For the text-containing cell, return its midpoint in (x, y) coordinate format. 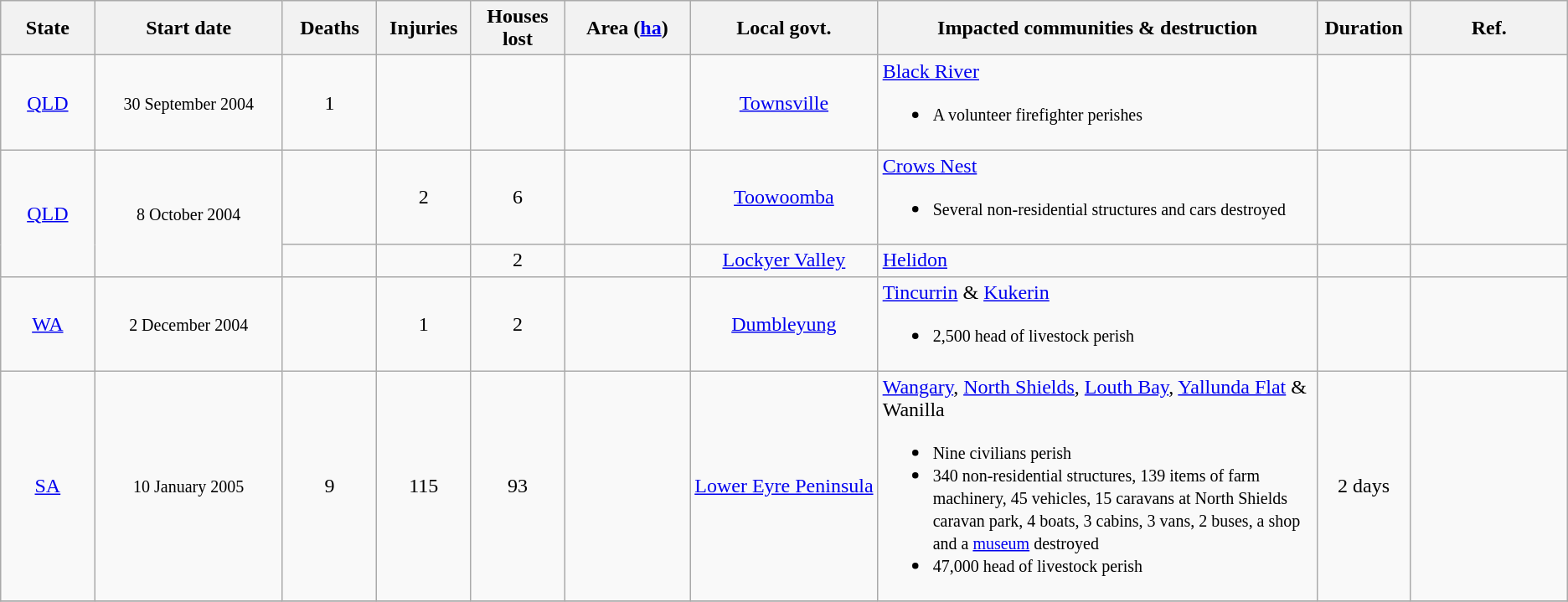
Crows NestSeveral non-residential structures and cars destroyed (1097, 198)
Lower Eyre Peninsula (784, 486)
115 (424, 486)
8 October 2004 (188, 213)
Lockyer Valley (784, 260)
Toowoomba (784, 198)
2 December 2004 (188, 323)
WA (48, 323)
Tincurrin & Kukerin2,500 head of livestock perish (1097, 323)
Deaths (329, 28)
SA (48, 486)
Start date (188, 28)
Townsville (784, 102)
Ref. (1489, 28)
Houses lost (518, 28)
10 January 2005 (188, 486)
2 days (1364, 486)
30 September 2004 (188, 102)
Black RiverA volunteer firefighter perishes (1097, 102)
Area (ha) (627, 28)
Dumbleyung (784, 323)
6 (518, 198)
9 (329, 486)
93 (518, 486)
Impacted communities & destruction (1097, 28)
State (48, 28)
Local govt. (784, 28)
Duration (1364, 28)
Injuries (424, 28)
Helidon (1097, 260)
